Return the (x, y) coordinate for the center point of the cell that contains the specified text.  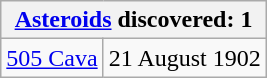
21 August 1902 (184, 58)
Asteroids discovered: 1 (134, 20)
505 Cava (52, 58)
